Return (x, y) of the center of cell containing provided text 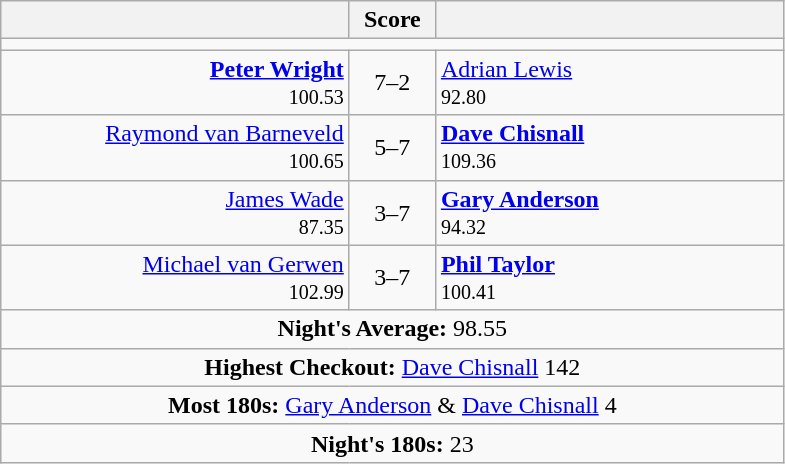
Night's 180s: 23 (392, 443)
Adrian Lewis 92.80 (610, 82)
Dave Chisnall 109.36 (610, 148)
Night's Average: 98.55 (392, 329)
Michael van Gerwen 102.99 (176, 278)
Most 180s: Gary Anderson & Dave Chisnall 4 (392, 405)
7–2 (392, 82)
Gary Anderson94.32 (610, 212)
Peter Wright 100.53 (176, 82)
James Wade 87.35 (176, 212)
Score (392, 20)
5–7 (392, 148)
Raymond van Barneveld 100.65 (176, 148)
Phil Taylor100.41 (610, 278)
Highest Checkout: Dave Chisnall 142 (392, 367)
